From the cell containing the given text, extract its center point as [x, y] coordinate. 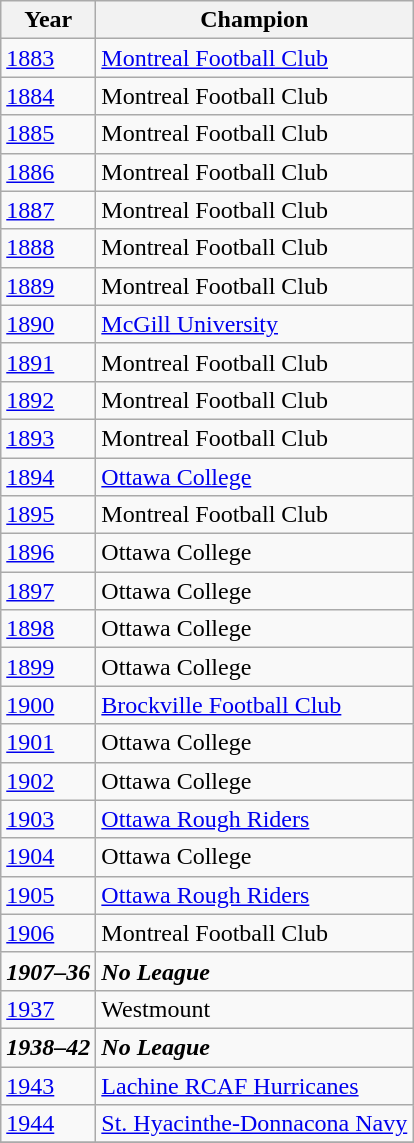
1886 [48, 172]
1895 [48, 515]
Year [48, 20]
1944 [48, 1124]
1905 [48, 895]
1890 [48, 324]
1888 [48, 248]
1904 [48, 857]
1901 [48, 743]
1937 [48, 1009]
St. Hyacinthe-Donnacona Navy [254, 1124]
1903 [48, 819]
Brockville Football Club [254, 705]
1884 [48, 96]
1894 [48, 477]
1899 [48, 667]
1887 [48, 210]
Westmount [254, 1009]
1885 [48, 134]
1907–36 [48, 971]
1892 [48, 400]
1898 [48, 629]
1883 [48, 58]
Champion [254, 20]
1906 [48, 933]
1902 [48, 781]
1893 [48, 438]
McGill University [254, 324]
1938–42 [48, 1047]
1896 [48, 553]
1889 [48, 286]
1897 [48, 591]
Lachine RCAF Hurricanes [254, 1085]
1900 [48, 705]
1891 [48, 362]
1943 [48, 1085]
